Scan for the cell matching the given text and deliver its (x, y) coordinate at center. 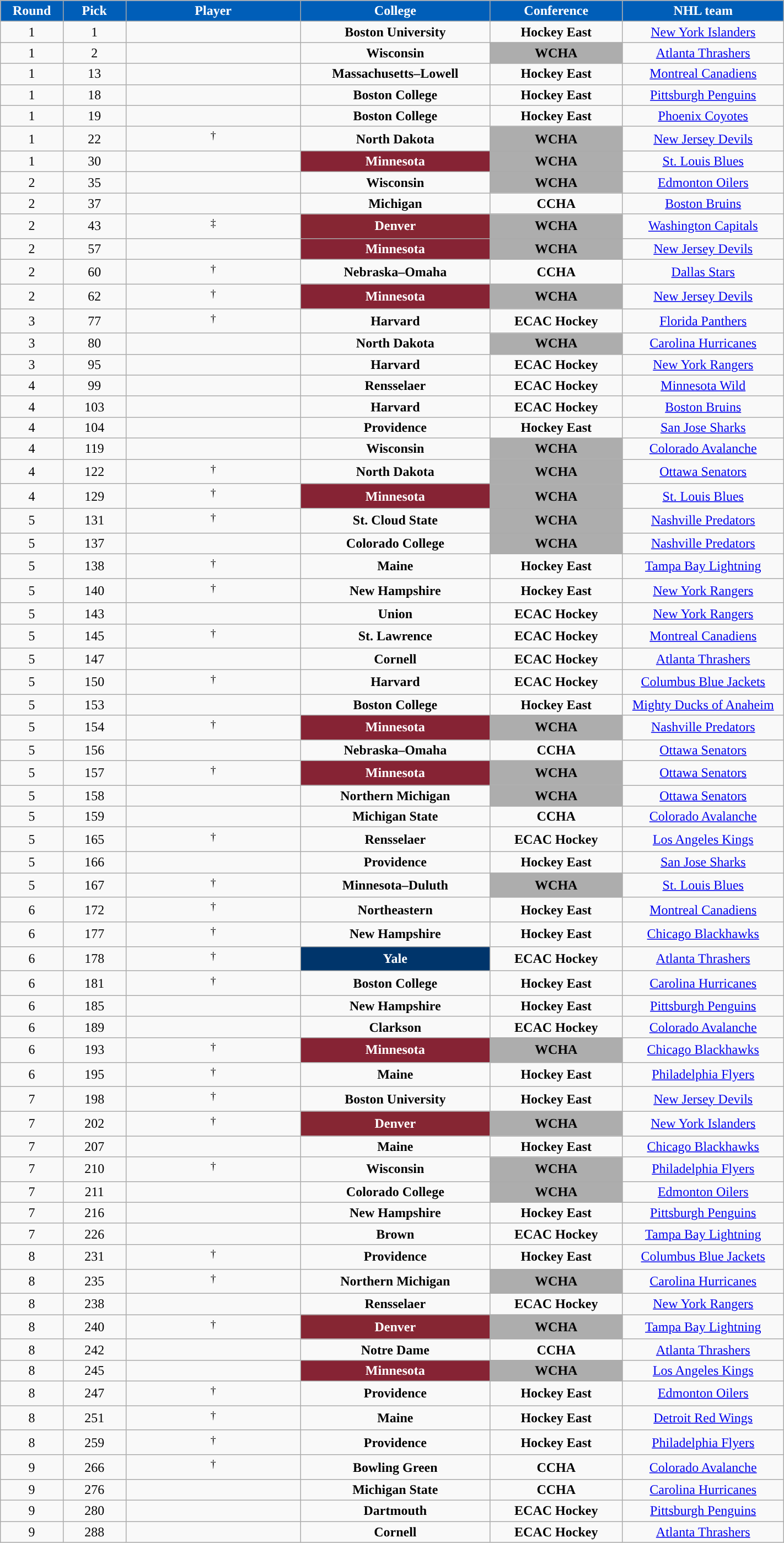
178 (94, 958)
Minnesota–Duluth (395, 886)
167 (94, 886)
207 (94, 1146)
238 (94, 1304)
Washington Capitals (703, 226)
195 (94, 1074)
St. Cloud State (395, 521)
95 (94, 365)
Northeastern (395, 910)
140 (94, 591)
Minnesota Wild (703, 385)
122 (94, 472)
Round (32, 11)
119 (94, 448)
280 (94, 1511)
Yale (395, 958)
Dartmouth (395, 1511)
Massachusetts–Lowell (395, 74)
13 (94, 74)
172 (94, 910)
Phoenix Coyotes (703, 116)
211 (94, 1192)
43 (94, 226)
103 (94, 406)
NHL team (703, 11)
259 (94, 1443)
242 (94, 1349)
Brown (395, 1234)
154 (94, 728)
138 (94, 566)
166 (94, 862)
235 (94, 1282)
156 (94, 750)
22 (94, 139)
Florida Panthers (703, 321)
245 (94, 1370)
62 (94, 297)
18 (94, 95)
60 (94, 271)
131 (94, 521)
Player (213, 11)
143 (94, 613)
202 (94, 1124)
137 (94, 543)
159 (94, 817)
153 (94, 705)
57 (94, 249)
185 (94, 1006)
129 (94, 496)
Union (395, 613)
Bowling Green (395, 1467)
Conference (556, 11)
37 (94, 203)
Notre Dame (395, 1349)
251 (94, 1418)
158 (94, 796)
Pick (94, 11)
Clarkson (395, 1027)
216 (94, 1213)
193 (94, 1050)
145 (94, 636)
104 (94, 427)
77 (94, 321)
Mighty Ducks of Anaheim (703, 705)
276 (94, 1490)
181 (94, 984)
266 (94, 1467)
177 (94, 934)
210 (94, 1169)
Detroit Red Wings (703, 1418)
Michigan (395, 203)
198 (94, 1100)
247 (94, 1393)
College (395, 11)
189 (94, 1027)
231 (94, 1256)
30 (94, 162)
‡ (213, 226)
288 (94, 1532)
St. Lawrence (395, 636)
80 (94, 344)
99 (94, 385)
147 (94, 659)
19 (94, 116)
35 (94, 183)
Dallas Stars (703, 271)
226 (94, 1234)
240 (94, 1327)
150 (94, 682)
165 (94, 839)
157 (94, 773)
